Return [x, y] of the center of cell containing provided text 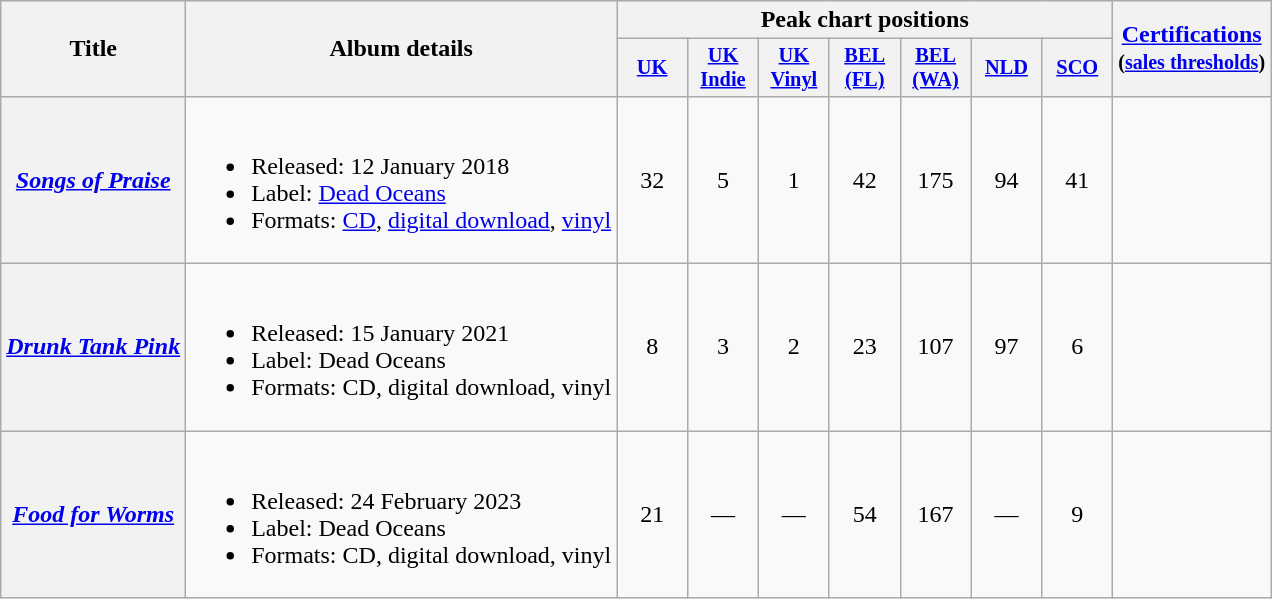
Album details [402, 49]
32 [652, 180]
Drunk Tank Pink [94, 348]
UKVinyl [794, 68]
UK [652, 68]
NLD [1006, 68]
1 [794, 180]
54 [864, 514]
Released: 15 January 2021Label: Dead OceansFormats: CD, digital download, vinyl [402, 348]
SCO [1078, 68]
Peak chart positions [865, 20]
Released: 12 January 2018Label: Dead OceansFormats: CD, digital download, vinyl [402, 180]
2 [794, 348]
5 [724, 180]
Title [94, 49]
42 [864, 180]
8 [652, 348]
21 [652, 514]
Songs of Praise [94, 180]
9 [1078, 514]
BEL(FL) [864, 68]
107 [936, 348]
BEL(WA) [936, 68]
3 [724, 348]
41 [1078, 180]
175 [936, 180]
97 [1006, 348]
167 [936, 514]
23 [864, 348]
94 [1006, 180]
Certifications(sales thresholds) [1192, 49]
6 [1078, 348]
Released: 24 February 2023Label: Dead OceansFormats: CD, digital download, vinyl [402, 514]
UKIndie [724, 68]
Food for Worms [94, 514]
